From the cell containing the given text, extract its center point as (x, y) coordinate. 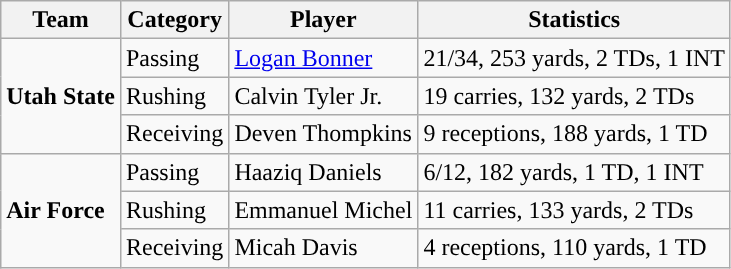
Logan Bonner (324, 58)
Emmanuel Michel (324, 210)
Category (174, 20)
9 receptions, 188 yards, 1 TD (574, 134)
21/34, 253 yards, 2 TDs, 1 INT (574, 58)
Player (324, 20)
Calvin Tyler Jr. (324, 96)
6/12, 182 yards, 1 TD, 1 INT (574, 172)
Team (61, 20)
Deven Thompkins (324, 134)
Utah State (61, 96)
Haaziq Daniels (324, 172)
Micah Davis (324, 248)
Air Force (61, 210)
4 receptions, 110 yards, 1 TD (574, 248)
11 carries, 133 yards, 2 TDs (574, 210)
19 carries, 132 yards, 2 TDs (574, 96)
Statistics (574, 20)
